Return the [x, y] coordinate for the center point of the cell that contains the specified text.  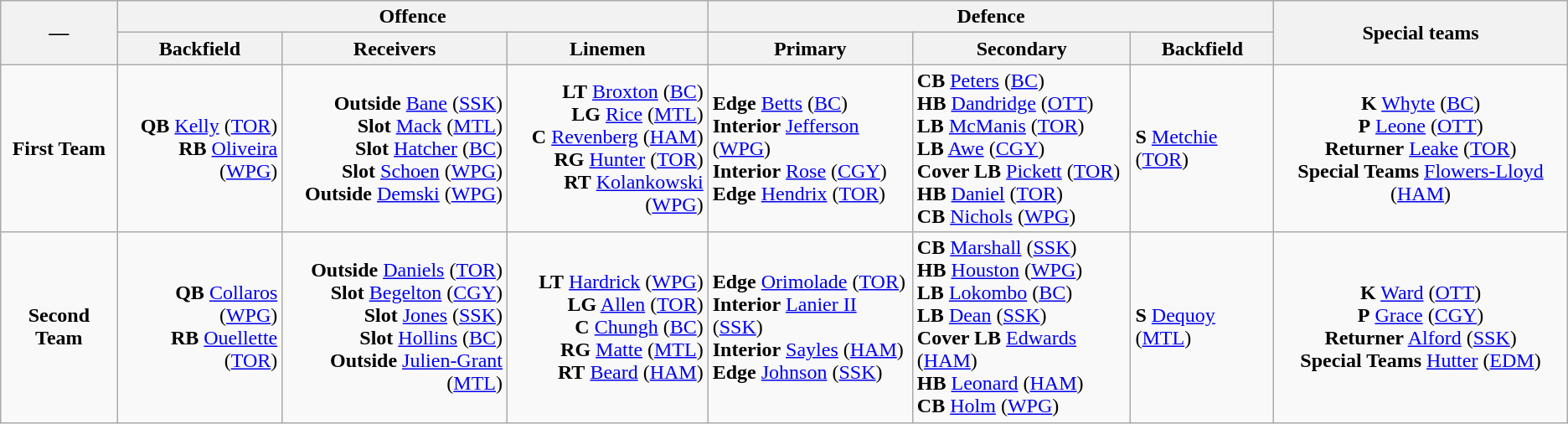
Primary [810, 49]
LT Hardrick (WPG)LG Allen (TOR)C Chungh (BC)RG Matte (MTL)RT Beard (HAM) [608, 327]
Offence [412, 17]
— [59, 33]
CB Peters (BC)HB Dandridge (OTT)LB McManis (TOR)LB Awe (CGY)Cover LB Pickett (TOR)HB Daniel (TOR)CB Nichols (WPG) [1022, 148]
LT Broxton (BC)LG Rice (MTL)C Revenberg (HAM)RG Hunter (TOR)RT Kolankowski (WPG) [608, 148]
S Metchie (TOR) [1203, 148]
K Ward (OTT)P Grace (CGY)Returner Alford (SSK)Special Teams Hutter (EDM) [1421, 327]
Linemen [608, 49]
Edge Orimolade (TOR)Interior Lanier II (SSK)Interior Sayles (HAM)Edge Johnson (SSK) [810, 327]
Outside Bane (SSK)Slot Mack (MTL)Slot Hatcher (BC)Slot Schoen (WPG)Outside Demski (WPG) [395, 148]
Receivers [395, 49]
Second Team [59, 327]
First Team [59, 148]
Outside Daniels (TOR)Slot Begelton (CGY)Slot Jones (SSK)Slot Hollins (BC)Outside Julien-Grant (MTL) [395, 327]
CB Marshall (SSK)HB Houston (WPG)LB Lokombo (BC)LB Dean (SSK)Cover LB Edwards (HAM)HB Leonard (HAM)CB Holm (WPG) [1022, 327]
Defence [991, 17]
QB Kelly (TOR)RB Oliveira (WPG) [199, 148]
Secondary [1022, 49]
S Dequoy (MTL) [1203, 327]
Edge Betts (BC)Interior Jefferson (WPG)Interior Rose (CGY)Edge Hendrix (TOR) [810, 148]
Special teams [1421, 33]
QB Collaros (WPG)RB Ouellette (TOR) [199, 327]
K Whyte (BC)P Leone (OTT)Returner Leake (TOR)Special Teams Flowers-Lloyd (HAM) [1421, 148]
